Determine the (X, Y) coordinate at the center of the cell enclosing the given text.  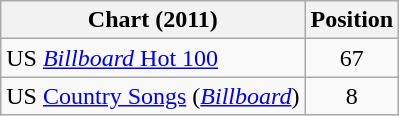
8 (352, 96)
Chart (2011) (153, 20)
US Billboard Hot 100 (153, 58)
US Country Songs (Billboard) (153, 96)
67 (352, 58)
Position (352, 20)
